Output the [X, Y] coordinate of the center of the cell containing the given text.  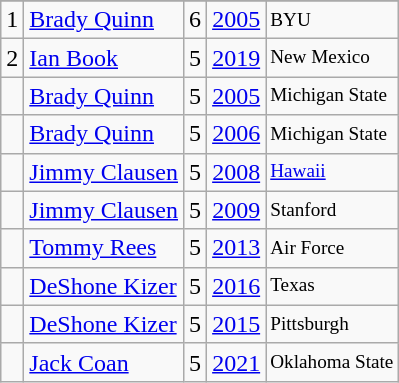
2009 [236, 210]
Pittsburgh [332, 324]
2019 [236, 58]
2013 [236, 248]
2 [12, 58]
6 [196, 20]
Air Force [332, 248]
Ian Book [104, 58]
BYU [332, 20]
Hawaii [332, 172]
Texas [332, 286]
Tommy Rees [104, 248]
2008 [236, 172]
2021 [236, 362]
Jack Coan [104, 362]
Stanford [332, 210]
Oklahoma State [332, 362]
2015 [236, 324]
2006 [236, 134]
2016 [236, 286]
1 [12, 20]
New Mexico [332, 58]
